Return [X, Y] of the center of cell containing provided text 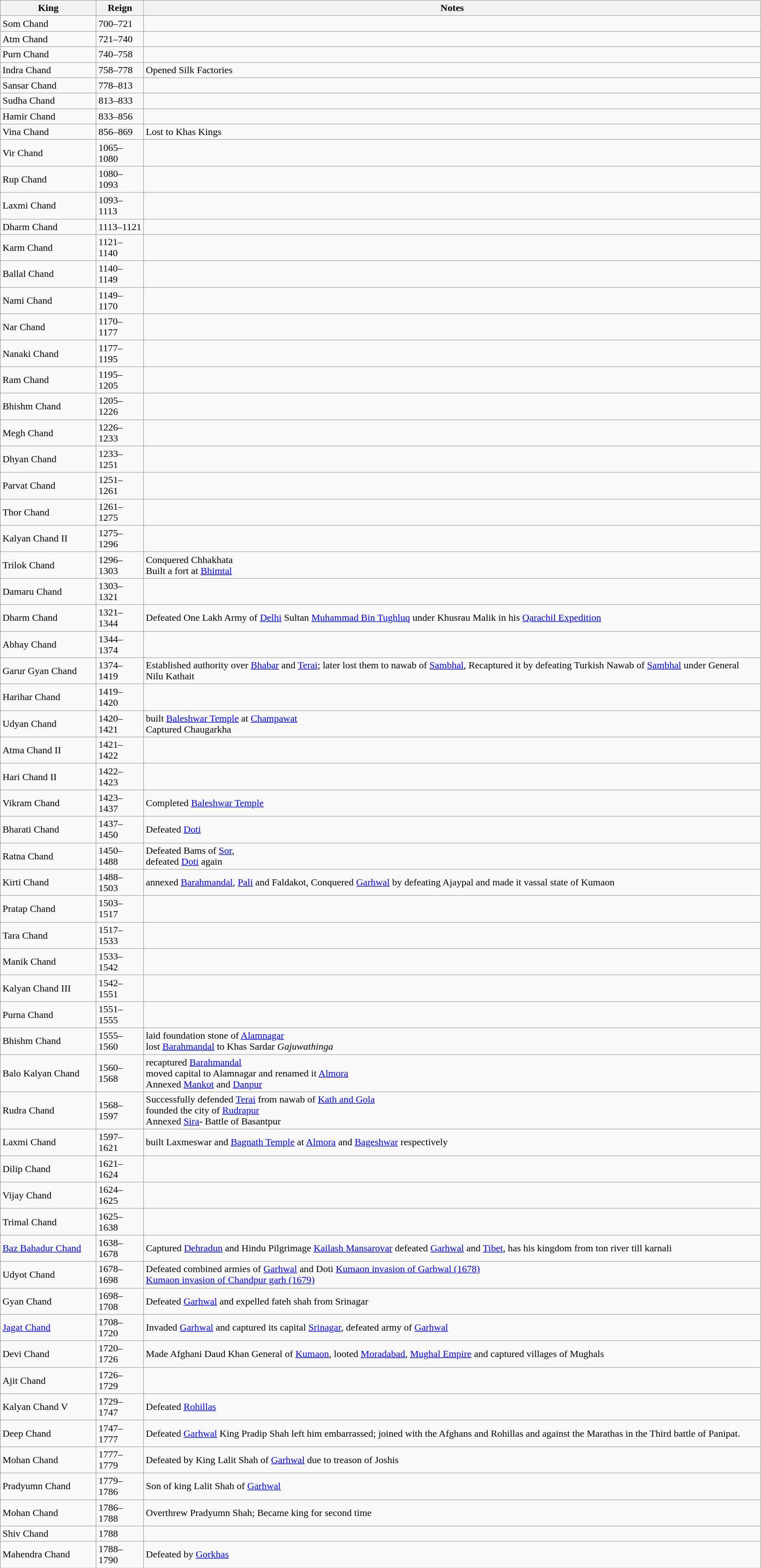
Kalyan Chand V [48, 1407]
1437–1450 [120, 829]
Udyan Chand [48, 724]
Ballal Chand [48, 274]
Atma Chand II [48, 750]
Bharati Chand [48, 829]
1321–1344 [120, 618]
1542–1551 [120, 988]
recaptured Barahmandalmoved capital to Alamnagar and renamed it AlmoraAnnexed Mankot and Danpur [452, 1073]
Defeated Bams of Sor,defeated Doti again [452, 856]
1303–1321 [120, 591]
Dilip Chand [48, 1169]
1555–1560 [120, 1041]
King [48, 8]
1251–1261 [120, 485]
Thor Chand [48, 512]
Ram Chand [48, 380]
Nanaki Chand [48, 354]
Defeated Doti [452, 829]
778–813 [120, 85]
built Baleshwar Temple at ChampawatCaptured Chaugarkha [452, 724]
1080–1093 [120, 179]
1568–1597 [120, 1111]
annexed Barahmandal, Pali and Faldakot, Conquered Garhwal by defeating Ajaypal and made it vassal state of Kumaon [452, 882]
Karm Chand [48, 248]
1779–1786 [120, 1486]
Defeated One Lakh Army of Delhi Sultan Muhammad Bin Tughluq under Khusrau Malik in his Qarachil Expedition [452, 618]
Vir Chand [48, 153]
Shiv Chand [48, 1534]
Conquered ChhakhataBuilt a fort at Bhimtal [452, 565]
Damaru Chand [48, 591]
Trimal Chand [48, 1222]
Atm Chand [48, 39]
Deep Chand [48, 1433]
Parvat Chand [48, 485]
Sansar Chand [48, 85]
Defeated combined armies of Garhwal and Doti Kumaon invasion of Garhwal (1678)Kumaon invasion of Chandpur garh (1679) [452, 1275]
1747–1777 [120, 1433]
Jagat Chand [48, 1328]
1698–1708 [120, 1301]
1149–1170 [120, 301]
856–869 [120, 132]
Devi Chand [48, 1354]
Lost to Khas Kings [452, 132]
1423–1437 [120, 803]
1113–1121 [120, 226]
1624–1625 [120, 1195]
1708–1720 [120, 1328]
Invaded Garhwal and captured its capital Srinagar, defeated army of Garhwal [452, 1328]
1788 [120, 1534]
1726–1729 [120, 1381]
Kalyan Chand III [48, 988]
1205–1226 [120, 407]
Manik Chand [48, 962]
Som Chand [48, 24]
Megh Chand [48, 433]
Ratna Chand [48, 856]
Nar Chand [48, 327]
1533–1542 [120, 962]
Balo Kalyan Chand [48, 1073]
Hamir Chand [48, 116]
1621–1624 [120, 1169]
1233–1251 [120, 459]
Notes [452, 8]
Ajit Chand [48, 1381]
1121–1140 [120, 248]
Purna Chand [48, 1015]
Made Afghani Daud Khan General of Kumaon, looted Moradabad, Mughal Empire and captured villages of Mughals [452, 1354]
1729–1747 [120, 1407]
Defeated by Gorkhas [452, 1555]
758–778 [120, 70]
1226–1233 [120, 433]
Defeated Rohillas [452, 1407]
721–740 [120, 39]
laid foundation stone of Alamnagarlost Barahmandal to Khas Sardar Gajuwathinga [452, 1041]
Kalyan Chand II [48, 538]
Opened Silk Factories [452, 70]
1419–1420 [120, 698]
Son of king Lalit Shah of Garhwal [452, 1486]
Indra Chand [48, 70]
1422–1423 [120, 776]
Gyan Chand [48, 1301]
1195–1205 [120, 380]
1177–1195 [120, 354]
Abhay Chand [48, 644]
Defeated by King Lalit Shah of Garhwal due to treason of Joshis [452, 1459]
1344–1374 [120, 644]
1551–1555 [120, 1015]
1560–1568 [120, 1073]
1065–1080 [120, 153]
1421–1422 [120, 750]
Reign [120, 8]
1093–1113 [120, 206]
Successfully defended Terai from nawab of Kath and Golafounded the city of RudrapurAnnexed Sira- Battle of Basantpur [452, 1111]
740–758 [120, 54]
Garur Gyan Chand [48, 671]
1275–1296 [120, 538]
Vijay Chand [48, 1195]
1597–1621 [120, 1142]
1625–1638 [120, 1222]
1777–1779 [120, 1459]
Mahendra Chand [48, 1555]
Captured Dehradun and Hindu Pilgrimage Kailash Mansarovar defeated Garhwal and Tibet, has his kingdom from ton river till karnali [452, 1248]
1261–1275 [120, 512]
Defeated Garhwal King Pradip Shah left him embarrassed; joined with the Afghans and Rohillas and against the Marathas in the Third battle of Panipat. [452, 1433]
Baz Bahadur Chand [48, 1248]
833–856 [120, 116]
1788–1790 [120, 1555]
1296–1303 [120, 565]
1517–1533 [120, 935]
Nami Chand [48, 301]
Rup Chand [48, 179]
Defeated Garhwal and expelled fateh shah from Srinagar [452, 1301]
1678–1698 [120, 1275]
1638–1678 [120, 1248]
1420–1421 [120, 724]
1786–1788 [120, 1512]
700–721 [120, 24]
1450–1488 [120, 856]
Pratap Chand [48, 909]
Udyot Chand [48, 1275]
Purn Chand [48, 54]
1720–1726 [120, 1354]
Vikram Chand [48, 803]
Kirti Chand [48, 882]
Rudra Chand [48, 1111]
1488–1503 [120, 882]
built Laxmeswar and Bagnath Temple at Almora and Bageshwar respectively [452, 1142]
Dhyan Chand [48, 459]
1170–1177 [120, 327]
Tara Chand [48, 935]
Harihar Chand [48, 698]
813–833 [120, 101]
1374–1419 [120, 671]
Completed Baleshwar Temple [452, 803]
Sudha Chand [48, 101]
Hari Chand II [48, 776]
1503–1517 [120, 909]
Pradyumn Chand [48, 1486]
Overthrew Pradyumn Shah; Became king for second time [452, 1512]
1140–1149 [120, 274]
Vina Chand [48, 132]
Trilok Chand [48, 565]
